Extract the [x, y] coordinate from the center of the cell holding the provided text.  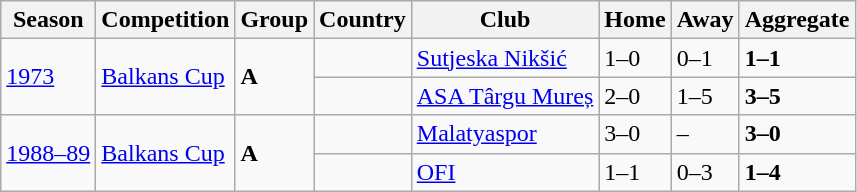
0–3 [705, 172]
Away [705, 20]
1988–89 [48, 153]
ASA Târgu Mureș [505, 96]
Sutjeska Nikšić [505, 58]
0–1 [705, 58]
Malatyaspor [505, 134]
1–4 [797, 172]
– [705, 134]
3–5 [797, 96]
Club [505, 20]
Home [635, 20]
1–0 [635, 58]
Aggregate [797, 20]
Country [363, 20]
Season [48, 20]
1973 [48, 77]
1–5 [705, 96]
2–0 [635, 96]
Competition [166, 20]
Group [274, 20]
OFI [505, 172]
